For the text-containing cell, return its midpoint in [x, y] coordinate format. 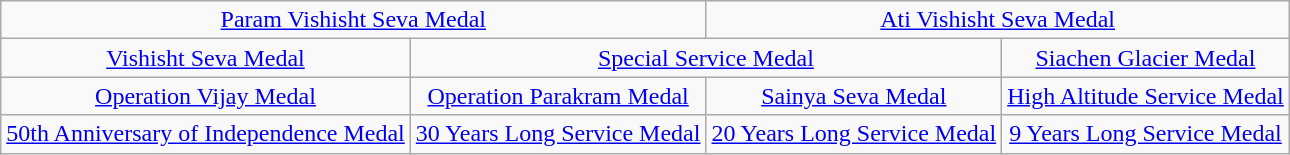
20 Years Long Service Medal [854, 134]
High Altitude Service Medal [1146, 96]
9 Years Long Service Medal [1146, 134]
Param Vishisht Seva Medal [354, 20]
Operation Parakram Medal [558, 96]
Operation Vijay Medal [206, 96]
Siachen Glacier Medal [1146, 58]
30 Years Long Service Medal [558, 134]
Ati Vishisht Seva Medal [998, 20]
50th Anniversary of Independence Medal [206, 134]
Special Service Medal [706, 58]
Sainya Seva Medal [854, 96]
Vishisht Seva Medal [206, 58]
